Output the [X, Y] coordinate of the center of the cell containing the given text.  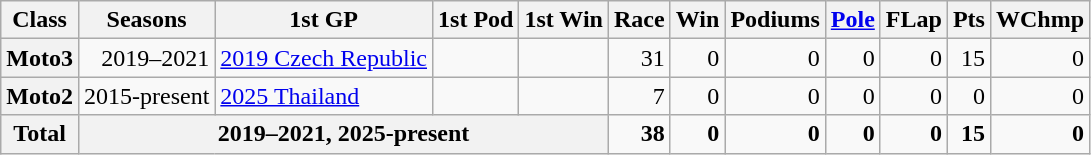
38 [639, 134]
7 [639, 96]
2025 Thailand [324, 96]
Pole [852, 20]
WChmp [1040, 20]
2019 Czech Republic [324, 58]
Podiums [775, 20]
31 [639, 58]
1st GP [324, 20]
FLap [914, 20]
Race [639, 20]
Total [40, 134]
Win [698, 20]
1st Pod [476, 20]
2019–2021, 2025-present [343, 134]
Pts [968, 20]
2015-present [146, 96]
1st Win [564, 20]
Moto3 [40, 58]
Seasons [146, 20]
Class [40, 20]
Moto2 [40, 96]
2019–2021 [146, 58]
